Find where the given text appears and provide that cell's center as (x, y) coordinate. 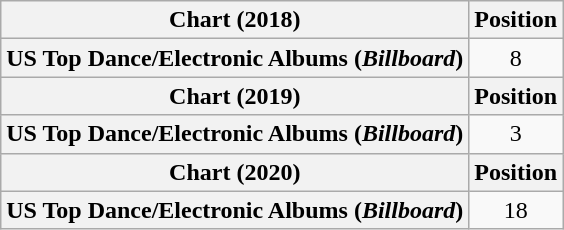
18 (516, 210)
Chart (2020) (235, 172)
3 (516, 134)
8 (516, 58)
Chart (2018) (235, 20)
Chart (2019) (235, 96)
